Extract the [x, y] coordinate from the center of the cell holding the provided text.  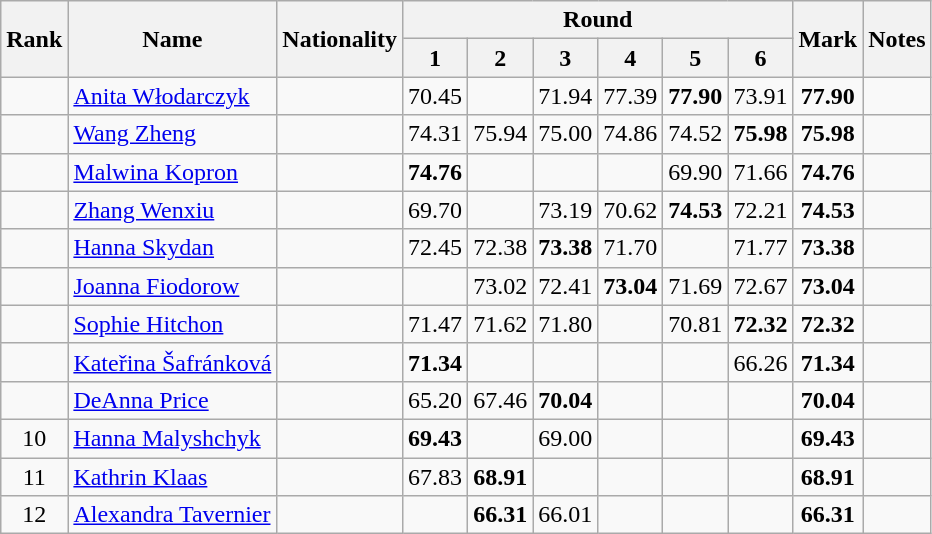
11 [34, 477]
70.81 [696, 324]
Malwina Kopron [172, 172]
66.01 [566, 515]
71.77 [760, 248]
72.38 [500, 248]
67.83 [436, 477]
74.86 [630, 134]
Mark [828, 39]
4 [630, 58]
77.39 [630, 96]
74.52 [696, 134]
72.21 [760, 210]
71.69 [696, 286]
Kathrin Klaas [172, 477]
Hanna Skydan [172, 248]
66.26 [760, 362]
Notes [897, 39]
71.80 [566, 324]
Kateřina Šafránková [172, 362]
69.70 [436, 210]
75.00 [566, 134]
71.66 [760, 172]
71.62 [500, 324]
70.62 [630, 210]
74.31 [436, 134]
Wang Zheng [172, 134]
72.45 [436, 248]
10 [34, 438]
2 [500, 58]
6 [760, 58]
71.94 [566, 96]
75.94 [500, 134]
73.02 [500, 286]
Name [172, 39]
Sophie Hitchon [172, 324]
Nationality [340, 39]
71.47 [436, 324]
Zhang Wenxiu [172, 210]
72.67 [760, 286]
70.45 [436, 96]
12 [34, 515]
Anita Włodarczyk [172, 96]
Alexandra Tavernier [172, 515]
71.70 [630, 248]
Rank [34, 39]
Round [598, 20]
Hanna Malyshchyk [172, 438]
69.90 [696, 172]
65.20 [436, 400]
67.46 [500, 400]
73.19 [566, 210]
1 [436, 58]
69.00 [566, 438]
3 [566, 58]
Joanna Fiodorow [172, 286]
5 [696, 58]
72.41 [566, 286]
DeAnna Price [172, 400]
73.91 [760, 96]
